Search for the cell housing the specified text and yield its [X, Y] center coordinate. 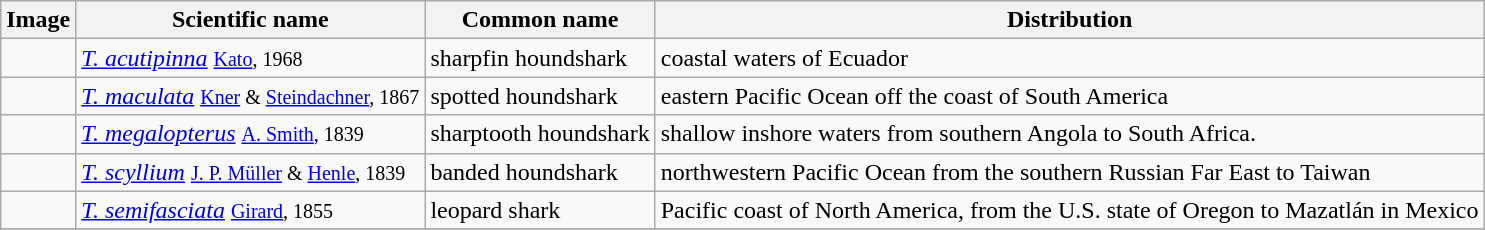
Image [38, 20]
northwestern Pacific Ocean from the southern Russian Far East to Taiwan [1070, 172]
Pacific coast of North America, from the U.S. state of Oregon to Mazatlán in Mexico [1070, 210]
sharpfin houndshark [540, 58]
banded houndshark [540, 172]
leopard shark [540, 210]
T. scyllium J. P. Müller & Henle, 1839 [250, 172]
Scientific name [250, 20]
spotted houndshark [540, 96]
sharptooth houndshark [540, 134]
T. megalopterus A. Smith, 1839 [250, 134]
T. acutipinna Kato, 1968 [250, 58]
Distribution [1070, 20]
Common name [540, 20]
eastern Pacific Ocean off the coast of South America [1070, 96]
T. maculata Kner & Steindachner, 1867 [250, 96]
shallow inshore waters from southern Angola to South Africa. [1070, 134]
T. semifasciata Girard, 1855 [250, 210]
coastal waters of Ecuador [1070, 58]
